From the cell containing the given text, extract its center point as [x, y] coordinate. 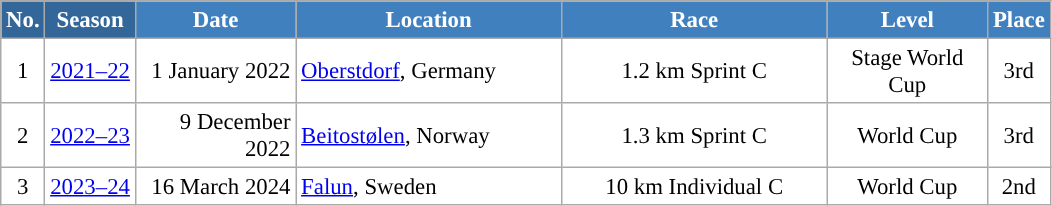
2 [23, 136]
2021–22 [90, 72]
Oberstdorf, Germany [429, 72]
2023–24 [90, 187]
Season [90, 20]
1 [23, 72]
Beitostølen, Norway [429, 136]
Date [216, 20]
Race [694, 20]
1.3 km Sprint C [694, 136]
Stage World Cup [908, 72]
2nd [1019, 187]
Place [1019, 20]
Level [908, 20]
2022–23 [90, 136]
1 January 2022 [216, 72]
9 December 2022 [216, 136]
3 [23, 187]
Location [429, 20]
10 km Individual C [694, 187]
Falun, Sweden [429, 187]
16 March 2024 [216, 187]
1.2 km Sprint C [694, 72]
No. [23, 20]
